Extract the (x, y) coordinate from the center of the cell holding the provided text.  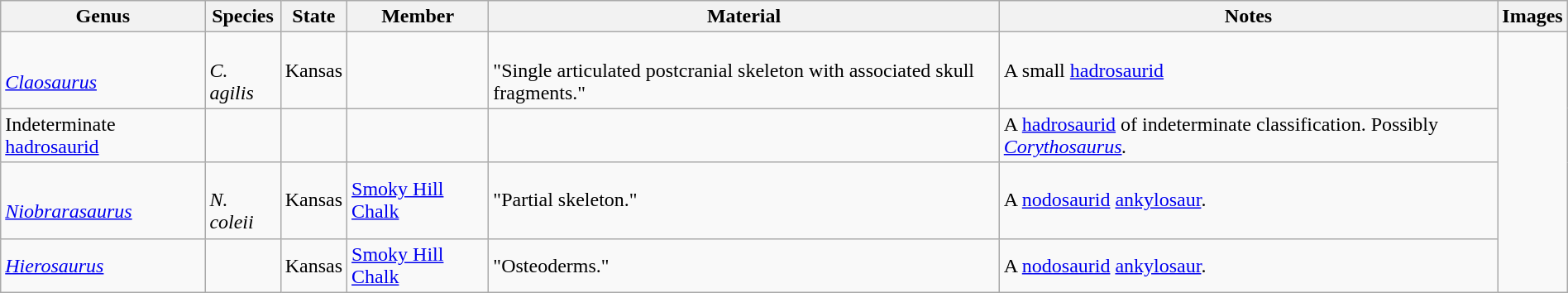
Images (1532, 17)
Genus (103, 17)
State (313, 17)
Claosaurus (103, 70)
Niobrarasaurus (103, 200)
Indeterminate hadrosaurid (103, 136)
"Osteoderms." (744, 265)
A hadrosaurid of indeterminate classification. Possibly Corythosaurus. (1249, 136)
Hierosaurus (103, 265)
Material (744, 17)
A small hadrosaurid (1249, 70)
Notes (1249, 17)
Member (418, 17)
"Partial skeleton." (744, 200)
Species (243, 17)
C. agilis (243, 70)
N. coleii (243, 200)
"Single articulated postcranial skeleton with associated skull fragments." (744, 70)
